Provide the (x, y) coordinate of the cell's center where the given text is located.  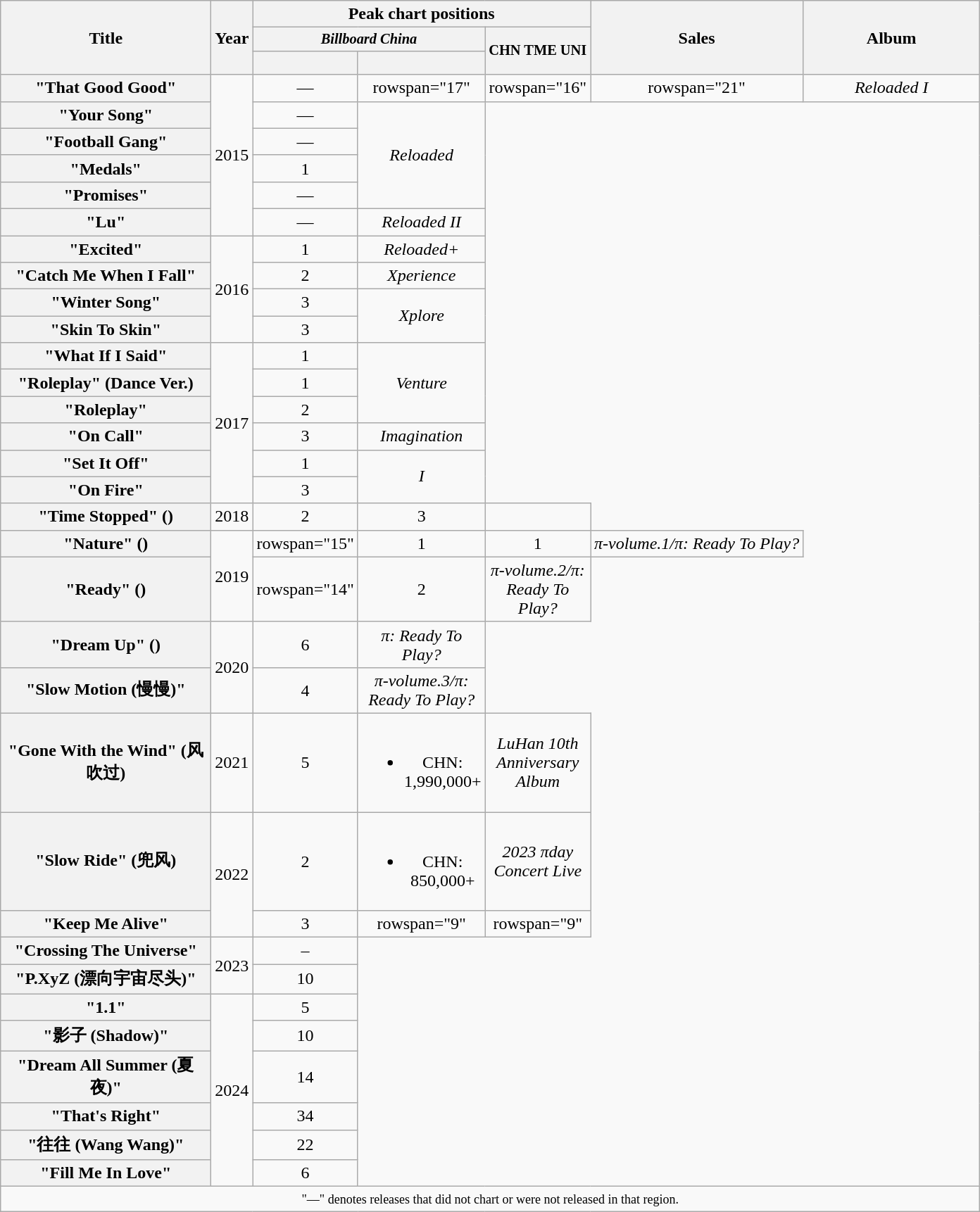
"On Fire" (106, 490)
Venture (421, 383)
"Excited" (106, 248)
rowspan="17" (421, 88)
2023 πday Concert Live (538, 861)
CHN: 1,990,000+ (421, 762)
rowspan="15" (306, 543)
2021 (232, 762)
I (421, 476)
"P.XyZ (漂向宇宙尽头)" (106, 980)
– (306, 951)
2016 (232, 289)
"往往 (Wang Wang)" (106, 1144)
2020 (232, 667)
rowspan="16" (538, 88)
Billboard China (369, 39)
2015 (232, 155)
Reloaded+ (421, 248)
π-volume.3/π: Ready To Play? (421, 690)
Peak chart positions (422, 14)
"Dream All Summer (夏夜)" (106, 1077)
Album (891, 38)
rowspan="21" (696, 88)
"Medals" (106, 168)
Title (106, 38)
4 (306, 690)
"Gone With the Wind" (风吹过) (106, 762)
"Dream Up" () (106, 645)
"Skin To Skin" (106, 329)
"That Good Good" (106, 88)
"Catch Me When I Fall" (106, 276)
rowspan="14" (306, 589)
"Lu" (106, 222)
"Set It Off" (106, 463)
2024 (232, 1090)
"On Call" (106, 436)
2023 (232, 966)
"Your Song" (106, 115)
CHN TME UNI (538, 51)
"What If I Said" (106, 356)
34 (306, 1116)
"Keep Me Alive" (106, 924)
Reloaded (421, 155)
22 (306, 1144)
π-volume.2/π: Ready To Play? (538, 589)
"Crossing The Universe" (106, 951)
Reloaded II (421, 222)
π-volume.1/π: Ready To Play? (696, 543)
14 (306, 1077)
Xperience (421, 276)
Reloaded I (891, 88)
"Slow Motion (慢慢)" (106, 690)
"Slow Ride" (兜风) (106, 861)
"1.1" (106, 1007)
Year (232, 38)
"Time Stopped" () (106, 517)
Imagination (421, 436)
"That's Right" (106, 1116)
2017 (232, 423)
Sales (696, 38)
"—" denotes releases that did not chart or were not released in that region. (490, 1199)
"Fill Me In Love" (106, 1173)
"Promises" (106, 195)
"影子 (Shadow)" (106, 1036)
2019 (232, 576)
"Nature" () (106, 543)
CHN: 850,000+ (421, 861)
"Roleplay" (Dance Ver.) (106, 383)
2018 (232, 517)
Xplore (421, 316)
π: Ready To Play? (421, 645)
2022 (232, 875)
"Roleplay" (106, 410)
"Ready" () (106, 589)
"Football Gang" (106, 141)
LuHan 10th Anniversary Album (538, 762)
"Winter Song" (106, 303)
